Detect which cell encompasses the target text, then output its [X, Y] center coordinate. 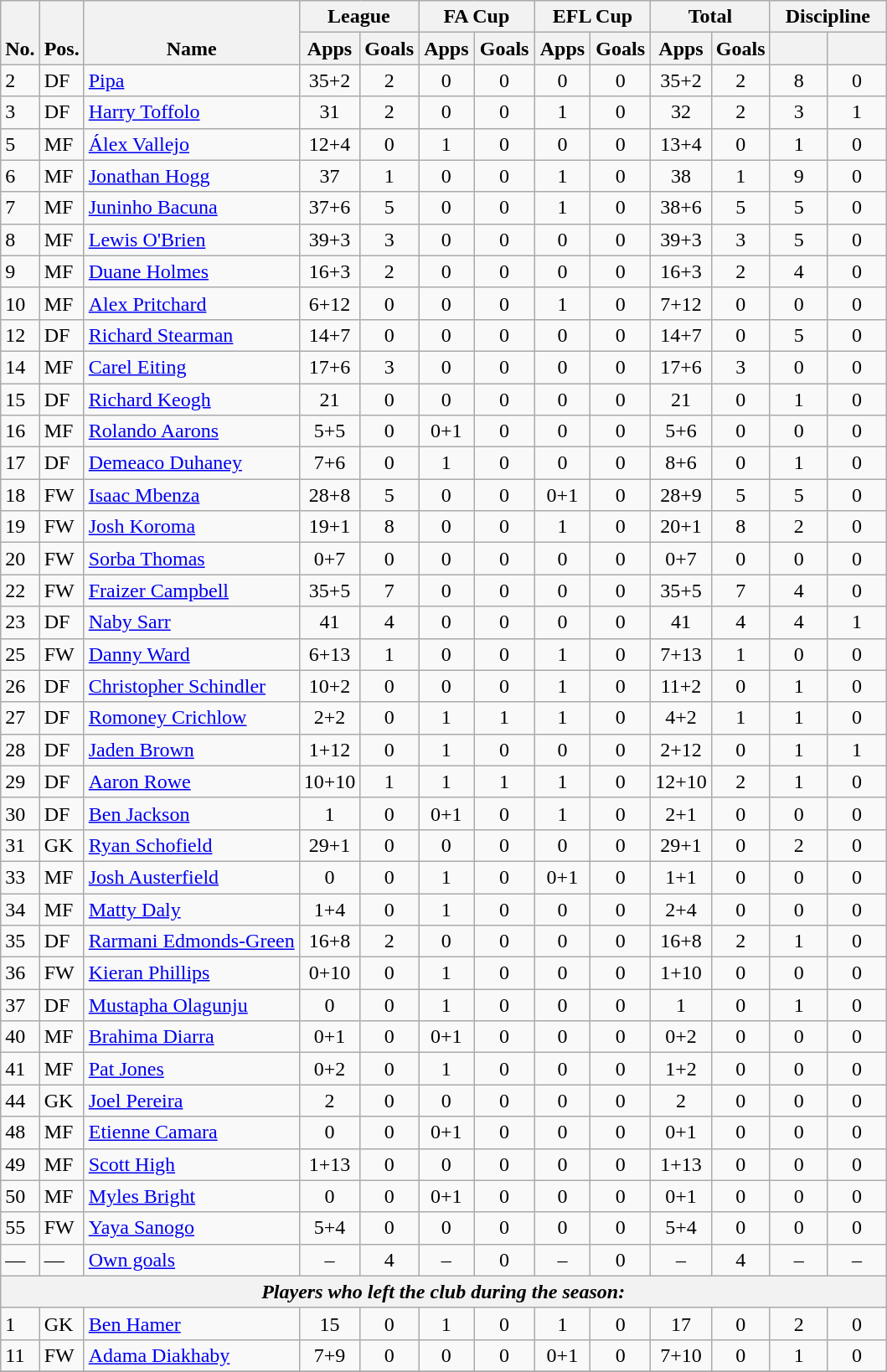
Fraizer Campbell [191, 591]
13+4 [682, 144]
Pipa [191, 80]
Demeaco Duhaney [191, 463]
7+6 [330, 463]
7+13 [682, 654]
Álex Vallejo [191, 144]
37+6 [330, 208]
Aaron Rowe [191, 781]
Josh Koroma [191, 527]
2+1 [682, 813]
44 [20, 1101]
16 [20, 431]
Mustapha Olagunju [191, 1005]
Adama Diakhaby [191, 1355]
Yaya Sanogo [191, 1228]
Kieran Phillips [191, 973]
Pos. [62, 33]
50 [20, 1196]
49 [20, 1164]
8+6 [682, 463]
20 [20, 559]
No. [20, 33]
Joel Pereira [191, 1101]
Players who left the club during the season: [444, 1292]
20+1 [682, 527]
28 [20, 750]
Isaac Mbenza [191, 495]
26 [20, 686]
6+12 [330, 303]
Scott High [191, 1164]
12+4 [330, 144]
4+2 [682, 718]
1+10 [682, 973]
Lewis O'Brien [191, 240]
2+2 [330, 718]
19+1 [330, 527]
Richard Keogh [191, 400]
18 [20, 495]
Ben Jackson [191, 813]
36 [20, 973]
Pat Jones [191, 1069]
12 [20, 335]
6 [20, 176]
1+1 [682, 877]
1+2 [682, 1069]
7+10 [682, 1355]
22 [20, 591]
Naby Sarr [191, 622]
38 [682, 176]
6+13 [330, 654]
48 [20, 1132]
Own goals [191, 1260]
5+5 [330, 431]
Matty Daly [191, 909]
14 [20, 367]
League [358, 17]
EFL Cup [593, 17]
30 [20, 813]
35 [20, 941]
Jaden Brown [191, 750]
Total [710, 17]
29 [20, 781]
7+12 [682, 303]
40 [20, 1037]
Sorba Thomas [191, 559]
10 [20, 303]
2+12 [682, 750]
Rarmani Edmonds-Green [191, 941]
2+4 [682, 909]
33 [20, 877]
38+6 [682, 208]
Jonathan Hogg [191, 176]
Brahima Diarra [191, 1037]
10+2 [330, 686]
Duane Holmes [191, 271]
Rolando Aarons [191, 431]
11+2 [682, 686]
34 [20, 909]
Josh Austerfield [191, 877]
5+6 [682, 431]
28+9 [682, 495]
7+9 [330, 1355]
25 [20, 654]
11 [20, 1355]
27 [20, 718]
1+12 [330, 750]
Richard Stearman [191, 335]
Juninho Bacuna [191, 208]
Discipline [828, 17]
0+10 [330, 973]
19 [20, 527]
1+4 [330, 909]
Romoney Crichlow [191, 718]
Christopher Schindler [191, 686]
Alex Pritchard [191, 303]
10+10 [330, 781]
Danny Ward [191, 654]
28+8 [330, 495]
Etienne Camara [191, 1132]
12+10 [682, 781]
Ben Hamer [191, 1323]
Harry Toffolo [191, 112]
Carel Eiting [191, 367]
55 [20, 1228]
23 [20, 622]
Myles Bright [191, 1196]
Name [191, 33]
FA Cup [477, 17]
Ryan Schofield [191, 845]
32 [682, 112]
